Pinpoint the cell where the given text exists, returning its [x, y] midpoint coordinate. 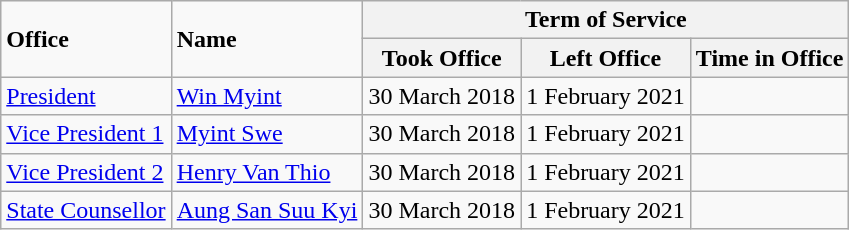
Took Office [442, 58]
Term of Service [606, 20]
Office [86, 39]
President [86, 96]
Left Office [606, 58]
Win Myint [267, 96]
Vice President 2 [86, 172]
Henry Van Thio [267, 172]
Aung San Suu Kyi [267, 210]
Time in Office [770, 58]
Vice President 1 [86, 134]
Name [267, 39]
State Counsellor [86, 210]
Myint Swe [267, 134]
